Detect which cell encompasses the target text, then output its (X, Y) center coordinate. 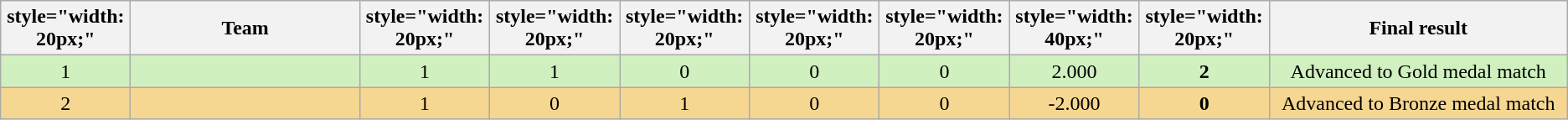
-2.000 (1074, 103)
Advanced to Bronze medal match (1418, 103)
Team (245, 29)
2.000 (1074, 71)
style="width: 40px;" (1074, 29)
Advanced to Gold medal match (1418, 71)
Final result (1418, 29)
